Pinpoint the cell where the given text exists, returning its (x, y) midpoint coordinate. 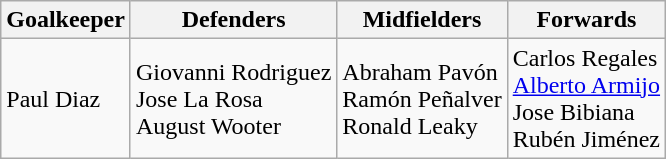
Goalkeeper (66, 20)
Defenders (233, 20)
Abraham Pavón Ramón Peñalver Ronald Leaky (422, 98)
Midfielders (422, 20)
Paul Diaz (66, 98)
Carlos Regales Alberto Armijo Jose Bibiana Rubén Jiménez (586, 98)
Giovanni Rodriguez Jose La Rosa August Wooter (233, 98)
Forwards (586, 20)
